Determine the [X, Y] coordinate at the center of the cell enclosing the given text.  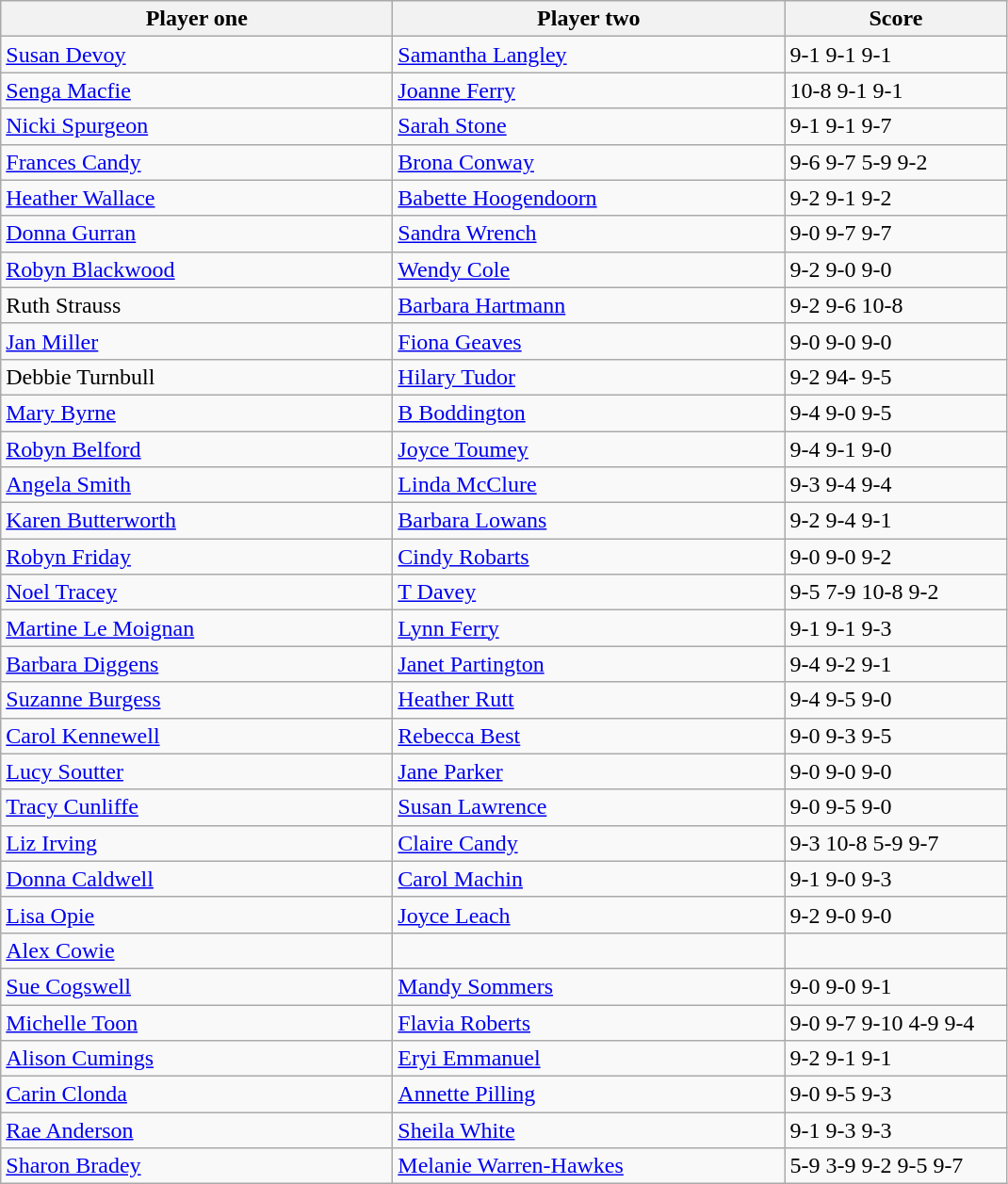
Carol Kennewell [197, 736]
Tracy Cunliffe [197, 807]
Babette Hoogendoorn [589, 198]
9-6 9-7 5-9 9-2 [896, 162]
Suzanne Burgess [197, 700]
Sarah Stone [589, 126]
Player one [197, 19]
Barbara Hartmann [589, 305]
9-0 9-5 9-3 [896, 1095]
Joanne Ferry [589, 90]
5-9 3-9 9-2 9-5 9-7 [896, 1166]
Joyce Toumey [589, 449]
9-4 9-1 9-0 [896, 449]
Robyn Blackwood [197, 269]
9-0 9-7 9-10 4-9 9-4 [896, 1022]
Robyn Belford [197, 449]
Eryi Emmanuel [589, 1059]
Alison Cumings [197, 1059]
9-5 7-9 10-8 9-2 [896, 592]
Donna Gurran [197, 234]
Robyn Friday [197, 557]
Angela Smith [197, 485]
Sheila White [589, 1130]
Cindy Robarts [589, 557]
Senga Macfie [197, 90]
9-2 94- 9-5 [896, 377]
Janet Partington [589, 664]
Linda McClure [589, 485]
10-8 9-1 9-1 [896, 90]
Liz Irving [197, 843]
Sandra Wrench [589, 234]
Martine Le Moignan [197, 628]
Rebecca Best [589, 736]
9-4 9-2 9-1 [896, 664]
Claire Candy [589, 843]
Joyce Leach [589, 915]
Sharon Bradey [197, 1166]
Susan Devoy [197, 55]
Noel Tracey [197, 592]
9-0 9-3 9-5 [896, 736]
Barbara Lowans [589, 521]
Lisa Opie [197, 915]
Annette Pilling [589, 1095]
Mandy Sommers [589, 986]
Carol Machin [589, 879]
Jan Miller [197, 341]
Sue Cogswell [197, 986]
Karen Butterworth [197, 521]
Mary Byrne [197, 413]
Michelle Toon [197, 1022]
Nicki Spurgeon [197, 126]
Debbie Turnbull [197, 377]
Brona Conway [589, 162]
Flavia Roberts [589, 1022]
9-2 9-1 9-2 [896, 198]
9-0 9-5 9-0 [896, 807]
Frances Candy [197, 162]
9-2 9-4 9-1 [896, 521]
Heather Rutt [589, 700]
9-0 9-0 9-1 [896, 986]
9-2 9-1 9-1 [896, 1059]
Alex Cowie [197, 950]
Wendy Cole [589, 269]
9-1 9-3 9-3 [896, 1130]
Score [896, 19]
9-1 9-1 9-3 [896, 628]
9-1 9-0 9-3 [896, 879]
Player two [589, 19]
Rae Anderson [197, 1130]
Lynn Ferry [589, 628]
Donna Caldwell [197, 879]
T Davey [589, 592]
9-4 9-0 9-5 [896, 413]
Lucy Soutter [197, 771]
9-4 9-5 9-0 [896, 700]
9-3 9-4 9-4 [896, 485]
9-3 10-8 5-9 9-7 [896, 843]
9-0 9-0 9-2 [896, 557]
9-2 9-6 10-8 [896, 305]
Heather Wallace [197, 198]
9-1 9-1 9-1 [896, 55]
Hilary Tudor [589, 377]
Carin Clonda [197, 1095]
Susan Lawrence [589, 807]
Fiona Geaves [589, 341]
Melanie Warren-Hawkes [589, 1166]
B Boddington [589, 413]
Samantha Langley [589, 55]
Jane Parker [589, 771]
Ruth Strauss [197, 305]
9-0 9-7 9-7 [896, 234]
9-1 9-1 9-7 [896, 126]
Barbara Diggens [197, 664]
